Scan for the cell matching the given text and deliver its (X, Y) coordinate at center. 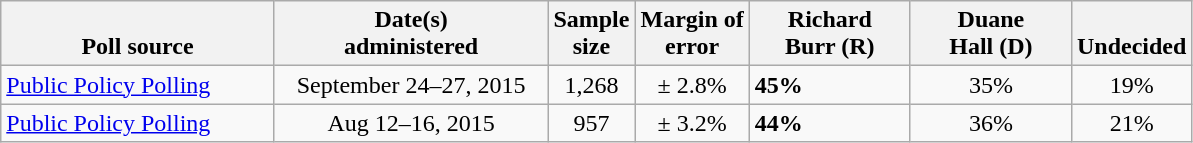
19% (1131, 85)
35% (990, 85)
Date(s)administered (411, 34)
957 (592, 123)
21% (1131, 123)
DuaneHall (D) (990, 34)
36% (990, 123)
Aug 12–16, 2015 (411, 123)
Undecided (1131, 34)
September 24–27, 2015 (411, 85)
45% (830, 85)
Margin oferror (692, 34)
Samplesize (592, 34)
RichardBurr (R) (830, 34)
1,268 (592, 85)
44% (830, 123)
± 3.2% (692, 123)
± 2.8% (692, 85)
Poll source (138, 34)
